Scan for the cell matching the given text and deliver its [X, Y] coordinate at center. 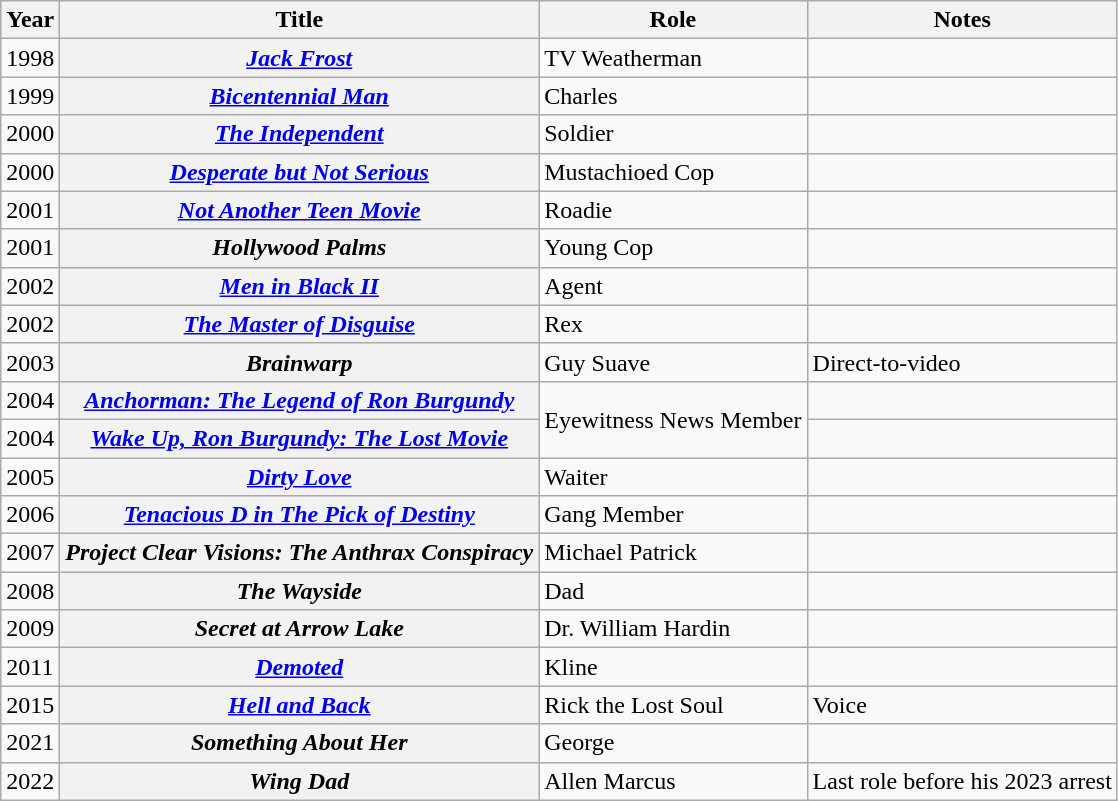
Dr. William Hardin [673, 629]
Hollywood Palms [300, 248]
The Master of Disguise [300, 324]
Last role before his 2023 arrest [962, 781]
The Wayside [300, 591]
Notes [962, 20]
Allen Marcus [673, 781]
Wake Up, Ron Burgundy: The Lost Movie [300, 438]
Project Clear Visions: The Anthrax Conspiracy [300, 553]
The Independent [300, 134]
Year [30, 20]
2007 [30, 553]
Rick the Lost Soul [673, 705]
Gang Member [673, 515]
2015 [30, 705]
Jack Frost [300, 58]
Guy Suave [673, 362]
Hell and Back [300, 705]
Something About Her [300, 743]
Anchorman: The Legend of Ron Burgundy [300, 400]
2022 [30, 781]
Dad [673, 591]
1999 [30, 96]
Role [673, 20]
2011 [30, 667]
Voice [962, 705]
Not Another Teen Movie [300, 210]
Soldier [673, 134]
Dirty Love [300, 477]
2009 [30, 629]
Rex [673, 324]
Waiter [673, 477]
Men in Black II [300, 286]
TV Weatherman [673, 58]
George [673, 743]
Direct-to-video [962, 362]
Mustachioed Cop [673, 172]
2006 [30, 515]
Wing Dad [300, 781]
Charles [673, 96]
Title [300, 20]
Roadie [673, 210]
Tenacious D in The Pick of Destiny [300, 515]
2008 [30, 591]
Brainwarp [300, 362]
Young Cop [673, 248]
Michael Patrick [673, 553]
2021 [30, 743]
Agent [673, 286]
2005 [30, 477]
Kline [673, 667]
Bicentennial Man [300, 96]
2003 [30, 362]
Desperate but Not Serious [300, 172]
1998 [30, 58]
Demoted [300, 667]
Eyewitness News Member [673, 419]
Secret at Arrow Lake [300, 629]
